Capture the cell that displays the provided text and extract its [X, Y] central coordinate. 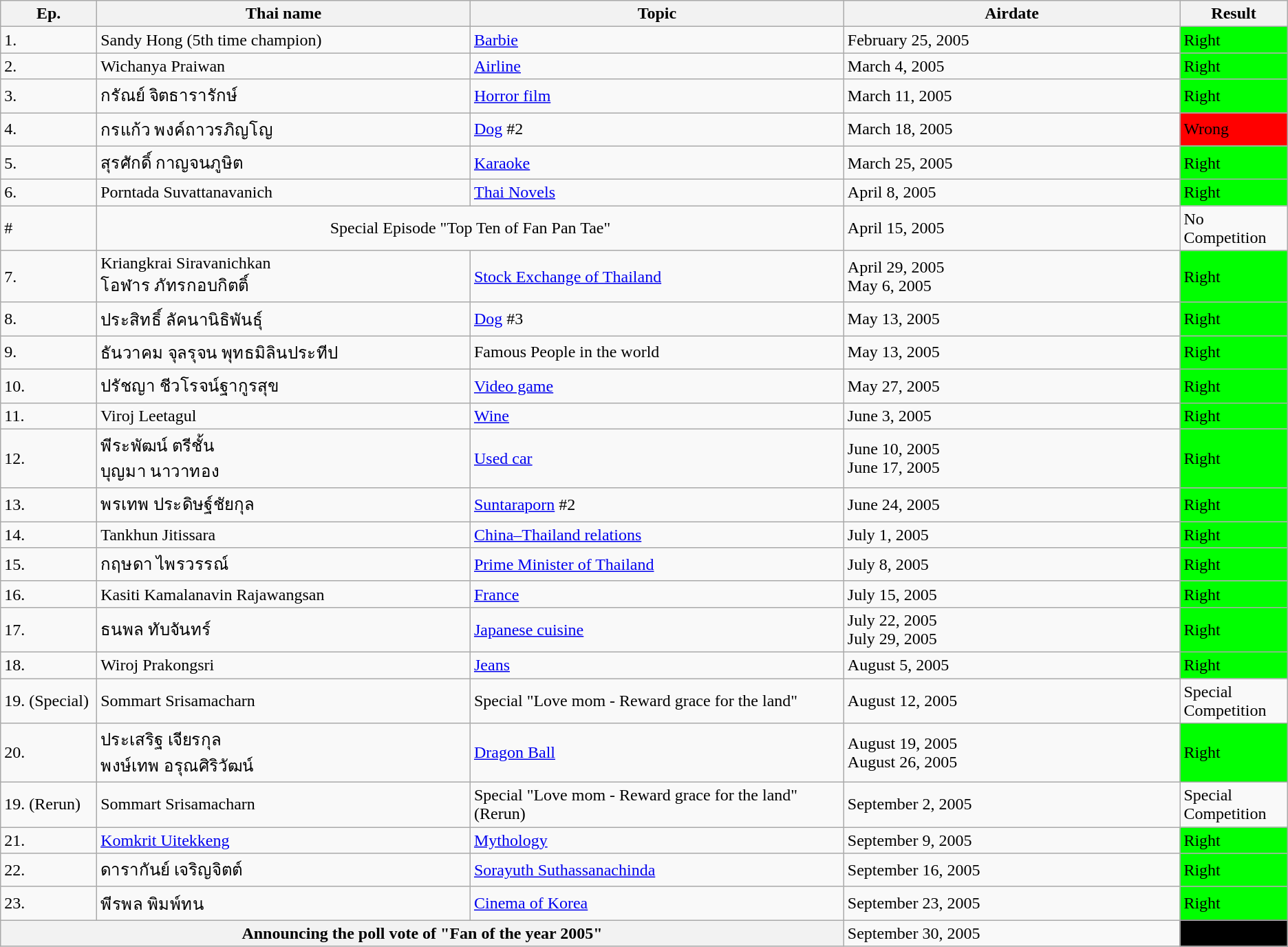
14. [49, 535]
พรเทพ ประดิษฐ์ชัยกุล [283, 505]
September 30, 2005 [1011, 933]
พีระพัฒน์ ตรีชั้นบุญมา นาวาทอง [283, 458]
Jeans [656, 665]
สุรศักดิ์ กาญจนภูษิต [283, 162]
Kasiti Kamalanavin Rajawangsan [283, 594]
Dog #2 [656, 129]
August 19, 2005August 26, 2005 [1011, 753]
Special Episode "Top Ten of Fan Pan Tae" [471, 228]
18. [49, 665]
March 25, 2005 [1011, 162]
Airline [656, 66]
Cinema of Korea [656, 903]
Barbie [656, 40]
ประสิทธิ์ ลัคนานิธิพันธุ์ [283, 319]
Suntaraporn #2 [656, 505]
August 5, 2005 [1011, 665]
2. [49, 66]
พีรพล พิมพ์ทน [283, 903]
Special "Love mom - Reward grace for the land" (Rerun) [656, 805]
9. [49, 352]
Tankhun Jitissara [283, 535]
March 18, 2005 [1011, 129]
July 1, 2005 [1011, 535]
August 12, 2005 [1011, 701]
June 10, 2005June 17, 2005 [1011, 458]
# [49, 228]
Wichanya Praiwan [283, 66]
Horror film [656, 96]
July 15, 2005 [1011, 594]
Karaoke [656, 162]
4. [49, 129]
March 11, 2005 [1011, 96]
March 4, 2005 [1011, 66]
February 25, 2005 [1011, 40]
กรแก้ว พงค์ถาวรภิญโญ [283, 129]
19. (Special) [49, 701]
Porntada Suvattanavanich [283, 193]
Thai Novels [656, 193]
5. [49, 162]
Dog #3 [656, 319]
France [656, 594]
Special "Love mom - Reward grace for the land" [656, 701]
ธนพล ทับจันทร์ [283, 629]
Wine [656, 416]
Ep. [49, 14]
22. [49, 870]
Wiroj Prakongsri [283, 665]
15. [49, 564]
Topic [656, 14]
Japanese cuisine [656, 629]
September 9, 2005 [1011, 840]
11. [49, 416]
17. [49, 629]
Used car [656, 458]
1. [49, 40]
Airdate [1011, 14]
April 29, 2005May 6, 2005 [1011, 277]
กรัณย์ จิตธารารักษ์ [283, 96]
Video game [656, 385]
ปรัชญา ชีวโรจน์ฐากูรสุข [283, 385]
Stock Exchange of Thailand [656, 277]
Dragon Ball [656, 753]
Sandy Hong (5th time champion) [283, 40]
13. [49, 505]
June 24, 2005 [1011, 505]
Sorayuth Suthassanachinda [656, 870]
Mythology [656, 840]
6. [49, 193]
Kriangkrai Siravanichkanโอฬาร ภัทรกอบกิตติ์ [283, 277]
Viroj Leetagul [283, 416]
19. (Rerun) [49, 805]
June 3, 2005 [1011, 416]
20. [49, 753]
September 2, 2005 [1011, 805]
Announcing the poll vote of "Fan of the year 2005" [422, 933]
Result [1234, 14]
No Competition [1234, 228]
April 8, 2005 [1011, 193]
May 27, 2005 [1011, 385]
23. [49, 903]
April 15, 2005 [1011, 228]
Thai name [283, 14]
September 23, 2005 [1011, 903]
July 22, 2005July 29, 2005 [1011, 629]
21. [49, 840]
ประเสริฐ เจียรกุลพงษ์เทพ อรุณศิริวัฒน์ [283, 753]
7. [49, 277]
Wrong [1234, 129]
16. [49, 594]
3. [49, 96]
September 16, 2005 [1011, 870]
China–Thailand relations [656, 535]
กฤษดา ไพรวรรณ์ [283, 564]
ดารากันย์ เจริญจิตต์ [283, 870]
ธันวาคม จุลรุจน พุทธมิลินประทีป [283, 352]
Komkrit Uitekkeng [283, 840]
10. [49, 385]
12. [49, 458]
July 8, 2005 [1011, 564]
Prime Minister of Thailand [656, 564]
8. [49, 319]
Famous People in the world [656, 352]
